Return the [X, Y] coordinate for the center point of the cell that contains the specified text.  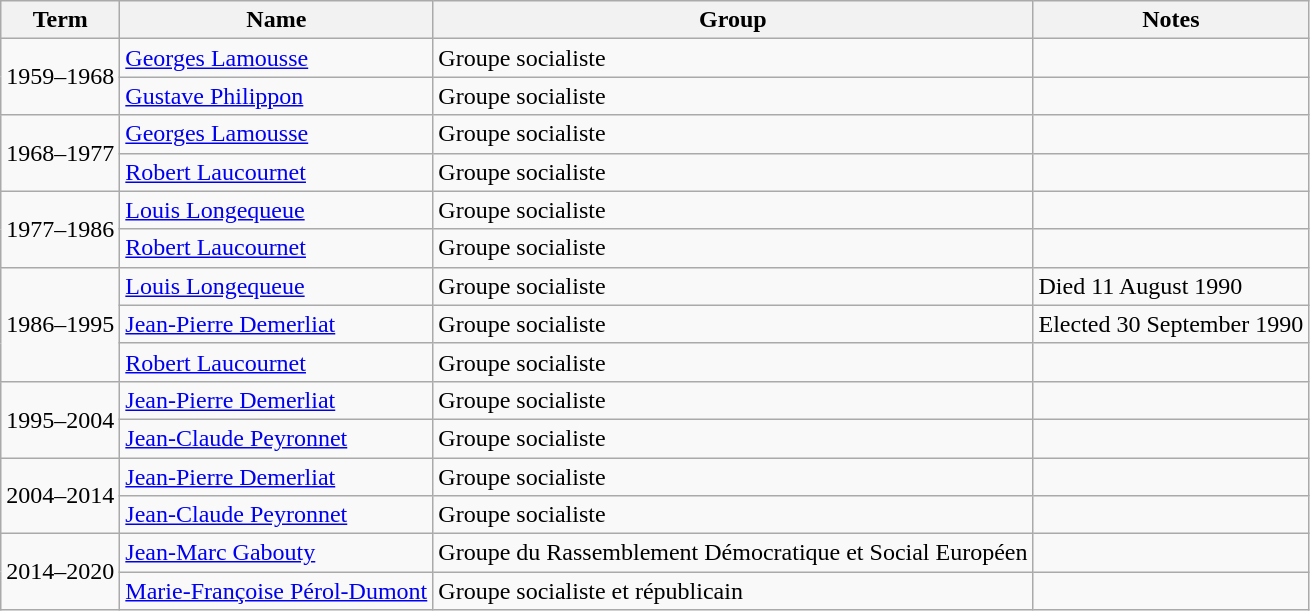
Name [276, 20]
Groupe du Rassemblement Démocratique et Social Européen [733, 553]
1959–1968 [60, 77]
1986–1995 [60, 324]
Died 11 August 1990 [1171, 286]
Groupe socialiste et républicain [733, 591]
Marie-Françoise Pérol-Dumont [276, 591]
1995–2004 [60, 419]
Jean-Marc Gabouty [276, 553]
Gustave Philippon [276, 96]
Notes [1171, 20]
Elected 30 September 1990 [1171, 324]
1977–1986 [60, 229]
2004–2014 [60, 496]
1968–1977 [60, 153]
Term [60, 20]
Group [733, 20]
2014–2020 [60, 572]
